Find where the given text appears and provide that cell's center as (x, y) coordinate. 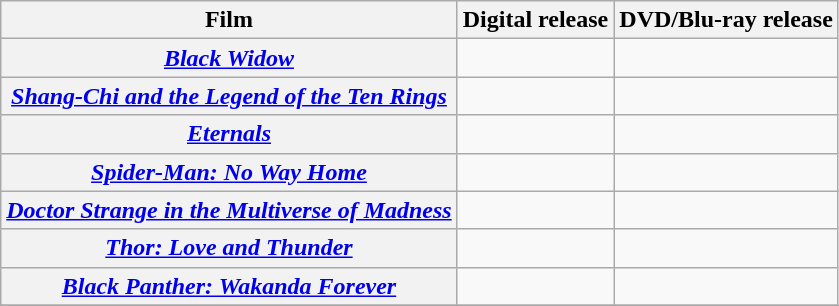
Doctor Strange in the Multiverse of Madness (229, 210)
Film (229, 20)
DVD/Blu-ray release (726, 20)
Digital release (536, 20)
Eternals (229, 134)
Thor: Love and Thunder (229, 248)
Black Widow (229, 58)
Shang-Chi and the Legend of the Ten Rings (229, 96)
Black Panther: Wakanda Forever (229, 286)
Spider-Man: No Way Home (229, 172)
